Extract the (X, Y) coordinate from the center of the cell holding the provided text.  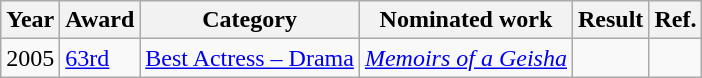
Year (30, 20)
Nominated work (466, 20)
Ref. (676, 20)
Award (100, 20)
2005 (30, 58)
Result (610, 20)
Memoirs of a Geisha (466, 58)
Category (250, 20)
Best Actress – Drama (250, 58)
63rd (100, 58)
